Identify which cell holds the provided text, then report its [X, Y] central coordinate. 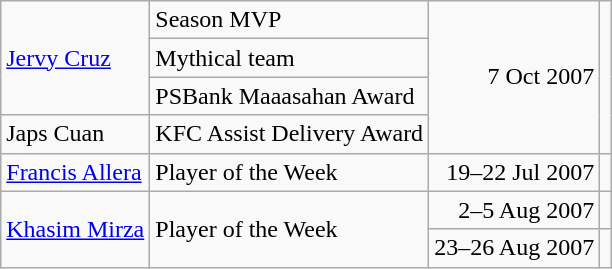
2–5 Aug 2007 [514, 210]
Khasim Mirza [76, 229]
7 Oct 2007 [514, 77]
Japs Cuan [76, 134]
Francis Allera [76, 172]
KFC Assist Delivery Award [290, 134]
23–26 Aug 2007 [514, 248]
Season MVP [290, 20]
Jervy Cruz [76, 58]
19–22 Jul 2007 [514, 172]
PSBank Maaasahan Award [290, 96]
Mythical team [290, 58]
